From the cell containing the given text, extract its center point as [X, Y] coordinate. 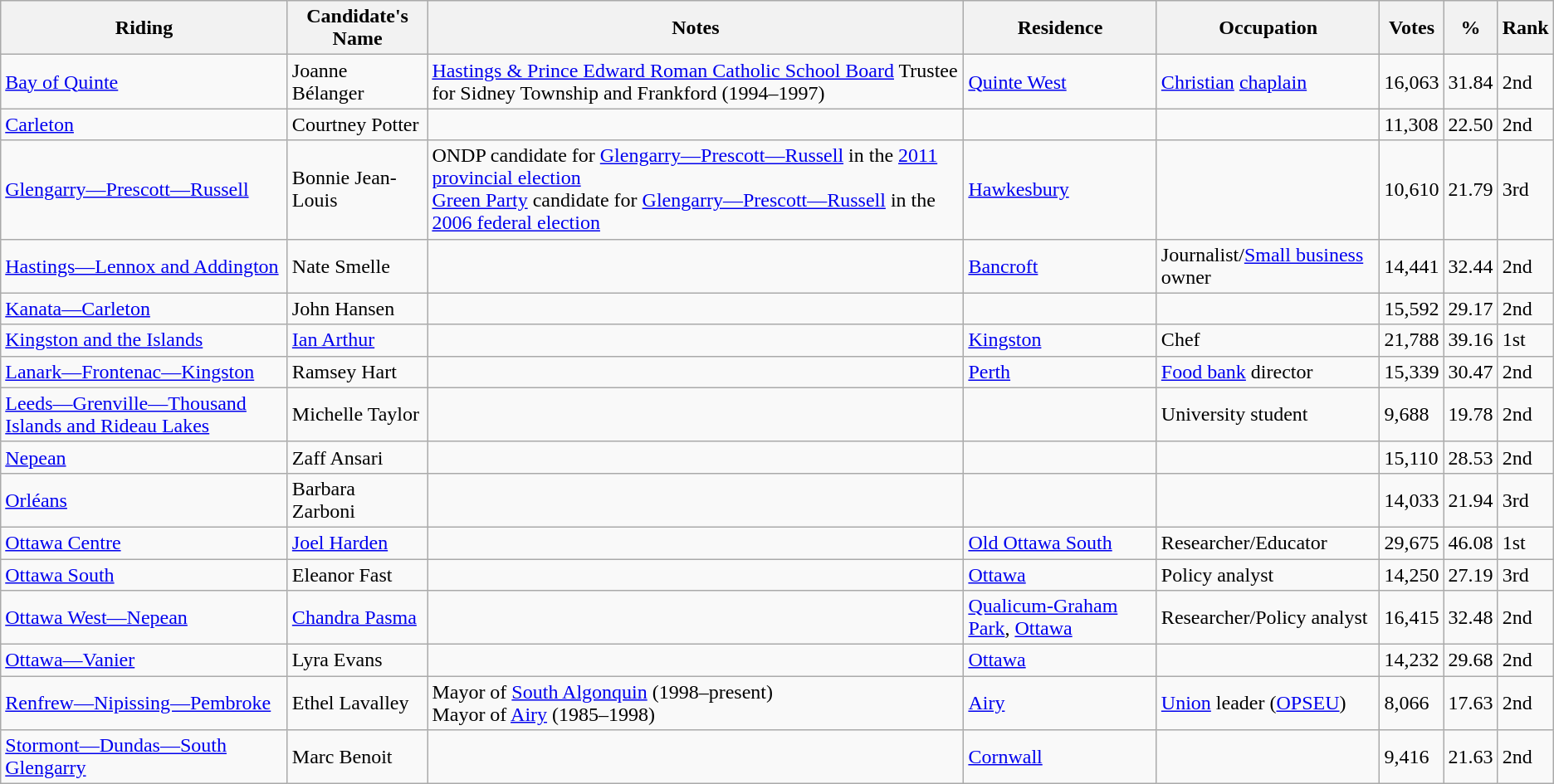
Marc Benoit [357, 757]
32.44 [1471, 265]
Christian chaplain [1268, 81]
Hastings & Prince Edward Roman Catholic School Board Trustee for Sidney Township and Frankford (1994–1997) [696, 81]
Food bank director [1268, 372]
39.16 [1471, 340]
Ottawa—Vanier [144, 660]
Researcher/Educator [1268, 543]
19.78 [1471, 415]
Renfrew—Nipissing—Pembroke [144, 704]
Bay of Quinte [144, 81]
Hawkesbury [1060, 189]
28.53 [1471, 457]
Riding [144, 28]
27.19 [1471, 575]
9,416 [1411, 757]
21.63 [1471, 757]
Glengarry—Prescott—Russell [144, 189]
Residence [1060, 28]
Airy [1060, 704]
46.08 [1471, 543]
Occupation [1268, 28]
Kingston and the Islands [144, 340]
21.94 [1471, 499]
Notes [696, 28]
Journalist/Small business owner [1268, 265]
Barbara Zarboni [357, 499]
8,066 [1411, 704]
Hastings—Lennox and Addington [144, 265]
Michelle Taylor [357, 415]
Eleanor Fast [357, 575]
Ottawa South [144, 575]
29.68 [1471, 660]
9,688 [1411, 415]
15,339 [1411, 372]
Nepean [144, 457]
14,250 [1411, 575]
% [1471, 28]
Votes [1411, 28]
Ottawa Centre [144, 543]
Carleton [144, 124]
15,110 [1411, 457]
Lyra Evans [357, 660]
32.48 [1471, 617]
Policy analyst [1268, 575]
Leeds—Grenville—Thousand Islands and Rideau Lakes [144, 415]
16,415 [1411, 617]
22.50 [1471, 124]
Orléans [144, 499]
Old Ottawa South [1060, 543]
17.63 [1471, 704]
Kingston [1060, 340]
21.79 [1471, 189]
Rank [1526, 28]
14,441 [1411, 265]
11,308 [1411, 124]
Cornwall [1060, 757]
Chef [1268, 340]
Mayor of South Algonquin (1998–present) Mayor of Airy (1985–1998) [696, 704]
10,610 [1411, 189]
University student [1268, 415]
Joel Harden [357, 543]
Bancroft [1060, 265]
Perth [1060, 372]
16,063 [1411, 81]
30.47 [1471, 372]
14,232 [1411, 660]
Qualicum-Graham Park, Ottawa [1060, 617]
Joanne Bélanger [357, 81]
Nate Smelle [357, 265]
14,033 [1411, 499]
Ethel Lavalley [357, 704]
31.84 [1471, 81]
Courtney Potter [357, 124]
Ramsey Hart [357, 372]
Lanark—Frontenac—Kingston [144, 372]
21,788 [1411, 340]
Ottawa West—Nepean [144, 617]
Union leader (OPSEU) [1268, 704]
Researcher/Policy analyst [1268, 617]
Bonnie Jean-Louis [357, 189]
15,592 [1411, 309]
29,675 [1411, 543]
29.17 [1471, 309]
Quinte West [1060, 81]
Candidate's Name [357, 28]
Zaff Ansari [357, 457]
Chandra Pasma [357, 617]
Stormont—Dundas—South Glengarry [144, 757]
John Hansen [357, 309]
Ian Arthur [357, 340]
Kanata—Carleton [144, 309]
